Locate the cell with the specified text and output its [X, Y] center coordinate. 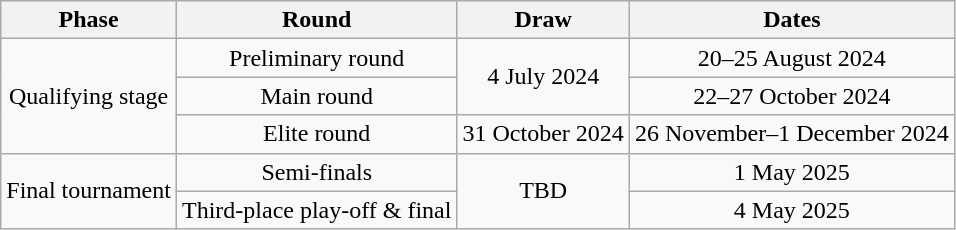
Final tournament [89, 191]
Main round [316, 96]
Third-place play-off & final [316, 210]
22–27 October 2024 [792, 96]
1 May 2025 [792, 172]
20–25 August 2024 [792, 58]
Round [316, 20]
TBD [543, 191]
Phase [89, 20]
26 November–1 December 2024 [792, 134]
Semi-finals [316, 172]
Preliminary round [316, 58]
Qualifying stage [89, 96]
4 July 2024 [543, 77]
Elite round [316, 134]
31 October 2024 [543, 134]
Dates [792, 20]
Draw [543, 20]
4 May 2025 [792, 210]
